Search for the cell housing the specified text and yield its (X, Y) center coordinate. 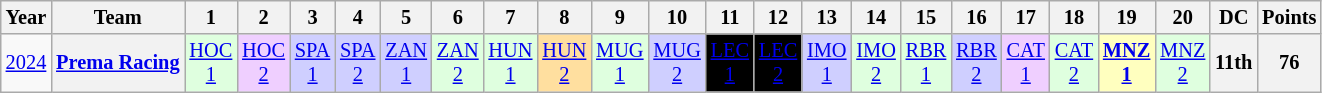
6 (458, 17)
MNZ2 (1182, 63)
18 (1074, 17)
1 (210, 17)
2024 (26, 63)
CAT2 (1074, 63)
IMO2 (876, 63)
HUN2 (564, 63)
SPA2 (358, 63)
12 (778, 17)
16 (976, 17)
11 (730, 17)
CAT1 (1026, 63)
5 (406, 17)
MUG1 (620, 63)
LEC1 (730, 63)
ZAN2 (458, 63)
HUN1 (511, 63)
4 (358, 17)
Year (26, 17)
DC (1234, 17)
Team (118, 17)
Points (1289, 17)
13 (826, 17)
SPA1 (312, 63)
17 (1026, 17)
RBR1 (926, 63)
Prema Racing (118, 63)
76 (1289, 63)
LEC2 (778, 63)
19 (1126, 17)
IMO1 (826, 63)
MUG2 (676, 63)
HOC1 (210, 63)
2 (264, 17)
MNZ1 (1126, 63)
HOC2 (264, 63)
RBR2 (976, 63)
ZAN1 (406, 63)
10 (676, 17)
20 (1182, 17)
9 (620, 17)
11th (1234, 63)
15 (926, 17)
3 (312, 17)
7 (511, 17)
8 (564, 17)
14 (876, 17)
